Scan for the cell matching the given text and deliver its [X, Y] coordinate at center. 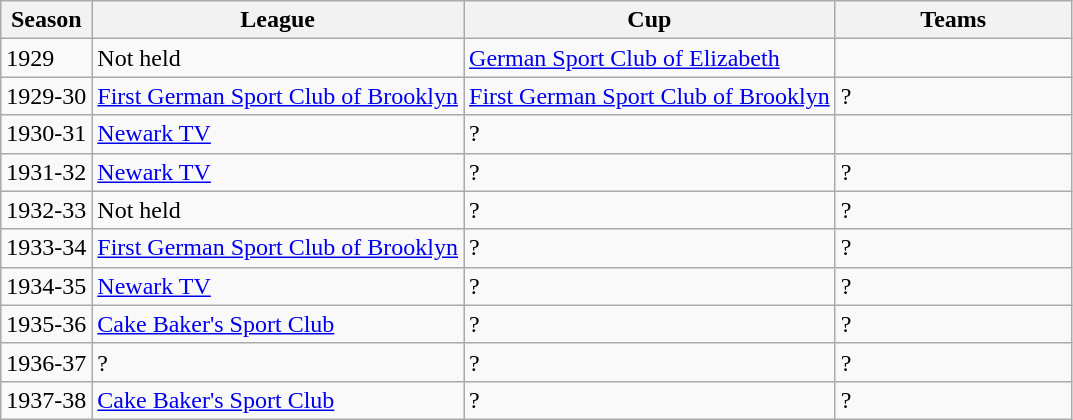
1936-37 [46, 362]
1929-30 [46, 96]
1937-38 [46, 400]
1934-35 [46, 286]
German Sport Club of Elizabeth [650, 58]
Cup [650, 20]
1933-34 [46, 248]
1935-36 [46, 324]
1929 [46, 58]
League [278, 20]
Season [46, 20]
1930-31 [46, 134]
Teams [953, 20]
1931-32 [46, 172]
1932-33 [46, 210]
